From the cell containing the given text, extract its center point as (X, Y) coordinate. 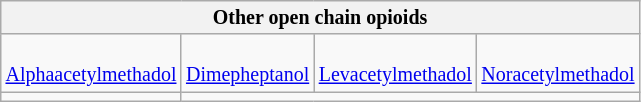
Alphaacetylmethadol (91, 64)
Dimepheptanol (248, 64)
Other open chain opioids (320, 18)
Levacetylmethadol (396, 64)
Noracetylmethadol (558, 64)
